Locate the cell with the specified text and output its (x, y) center coordinate. 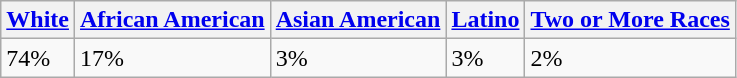
74% (38, 58)
17% (172, 58)
Two or More Races (630, 20)
2% (630, 58)
African American (172, 20)
White (38, 20)
Latino (486, 20)
Asian American (358, 20)
